Provide the (x, y) coordinate of the cell's center where the given text is located.  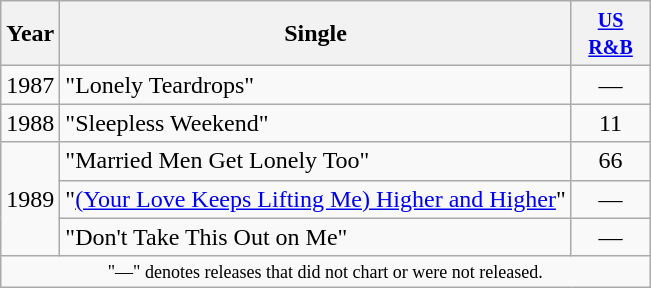
"Sleepless Weekend" (316, 123)
"Married Men Get Lonely Too" (316, 161)
11 (610, 123)
1989 (30, 199)
"—" denotes releases that did not chart or were not released. (326, 272)
1987 (30, 85)
"Lonely Teardrops" (316, 85)
"Don't Take This Out on Me" (316, 237)
Single (316, 34)
US R&B (610, 34)
Year (30, 34)
66 (610, 161)
1988 (30, 123)
"(Your Love Keeps Lifting Me) Higher and Higher" (316, 199)
